Detect which cell encompasses the target text, then output its (X, Y) center coordinate. 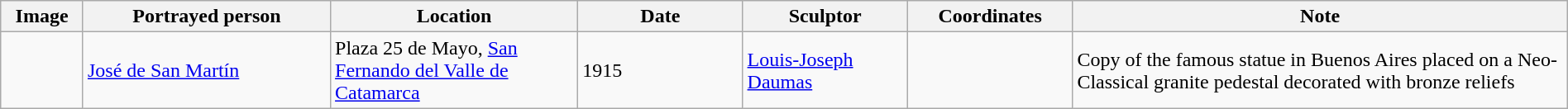
Location (455, 17)
Sculptor (825, 17)
Image (42, 17)
Coordinates (989, 17)
Copy of the famous statue in Buenos Aires placed on a Neo-Classical granite pedestal decorated with bronze reliefs (1320, 70)
Plaza 25 de Mayo, San Fernando del Valle de Catamarca (455, 70)
Note (1320, 17)
José de San Martín (207, 70)
Date (660, 17)
1915 (660, 70)
Portrayed person (207, 17)
Louis-Joseph Daumas (825, 70)
